From the cell containing the given text, extract its center point as (X, Y) coordinate. 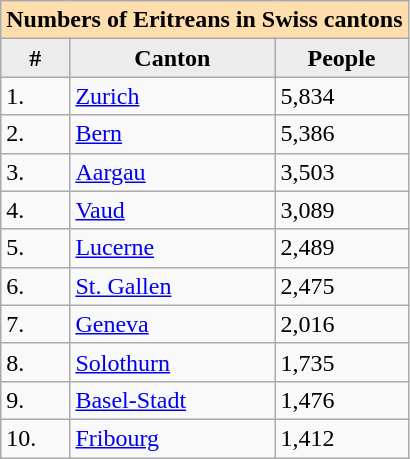
1,412 (342, 438)
Solothurn (172, 362)
Fribourg (172, 438)
5,834 (342, 96)
Zurich (172, 96)
1,735 (342, 362)
Basel-Stadt (172, 400)
3. (36, 172)
1,476 (342, 400)
People (342, 58)
4. (36, 210)
3,503 (342, 172)
Geneva (172, 324)
3,089 (342, 210)
9. (36, 400)
2. (36, 134)
1. (36, 96)
# (36, 58)
2,475 (342, 286)
8. (36, 362)
2,489 (342, 248)
St. Gallen (172, 286)
7. (36, 324)
6. (36, 286)
Lucerne (172, 248)
10. (36, 438)
Vaud (172, 210)
Canton (172, 58)
Bern (172, 134)
2,016 (342, 324)
5. (36, 248)
Numbers of Eritreans in Swiss cantons (204, 20)
5,386 (342, 134)
Aargau (172, 172)
